Output the (x, y) coordinate of the center of the cell containing the given text.  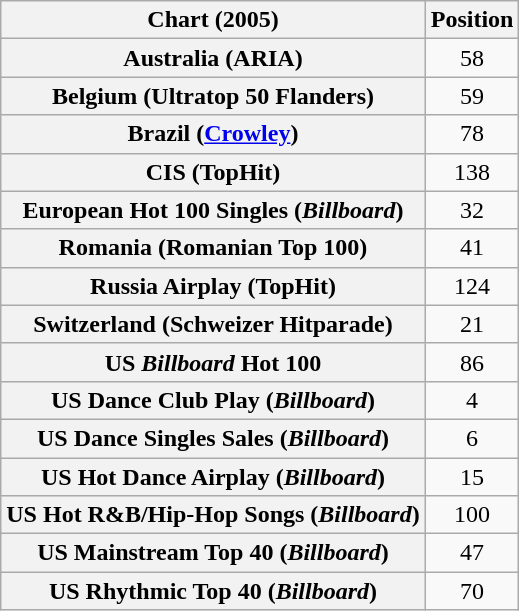
4 (472, 400)
European Hot 100 Singles (Billboard) (213, 210)
138 (472, 172)
41 (472, 248)
US Dance Club Play (Billboard) (213, 400)
Australia (ARIA) (213, 58)
Russia Airplay (TopHit) (213, 286)
32 (472, 210)
US Billboard Hot 100 (213, 362)
Switzerland (Schweizer Hitparade) (213, 324)
US Dance Singles Sales (Billboard) (213, 438)
CIS (TopHit) (213, 172)
Chart (2005) (213, 20)
58 (472, 58)
124 (472, 286)
21 (472, 324)
78 (472, 134)
6 (472, 438)
15 (472, 477)
US Hot Dance Airplay (Billboard) (213, 477)
Brazil (Crowley) (213, 134)
Belgium (Ultratop 50 Flanders) (213, 96)
US Rhythmic Top 40 (Billboard) (213, 591)
59 (472, 96)
US Mainstream Top 40 (Billboard) (213, 553)
47 (472, 553)
70 (472, 591)
US Hot R&B/Hip-Hop Songs (Billboard) (213, 515)
Romania (Romanian Top 100) (213, 248)
100 (472, 515)
86 (472, 362)
Position (472, 20)
